Capture the cell that displays the provided text and extract its [X, Y] central coordinate. 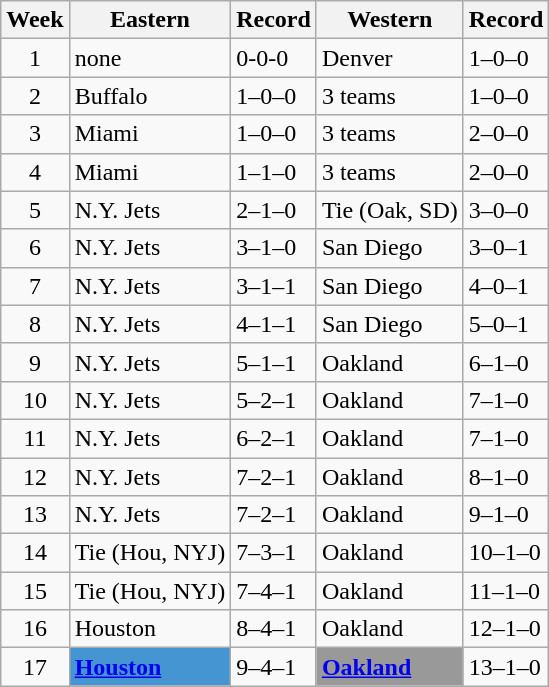
3 [35, 134]
9 [35, 362]
5–1–1 [274, 362]
6–2–1 [274, 438]
5–0–1 [506, 324]
9–4–1 [274, 667]
7 [35, 286]
Buffalo [150, 96]
1 [35, 58]
14 [35, 553]
3–1–0 [274, 248]
11–1–0 [506, 591]
10 [35, 400]
0-0-0 [274, 58]
4 [35, 172]
12–1–0 [506, 629]
4–1–1 [274, 324]
15 [35, 591]
9–1–0 [506, 515]
Western [390, 20]
12 [35, 477]
10–1–0 [506, 553]
13 [35, 515]
3–0–1 [506, 248]
1–1–0 [274, 172]
Tie (Oak, SD) [390, 210]
none [150, 58]
6 [35, 248]
13–1–0 [506, 667]
Week [35, 20]
2–1–0 [274, 210]
5–2–1 [274, 400]
8–1–0 [506, 477]
11 [35, 438]
Eastern [150, 20]
Denver [390, 58]
3–1–1 [274, 286]
4–0–1 [506, 286]
2 [35, 96]
3–0–0 [506, 210]
8 [35, 324]
17 [35, 667]
7–3–1 [274, 553]
8–4–1 [274, 629]
6–1–0 [506, 362]
16 [35, 629]
5 [35, 210]
7–4–1 [274, 591]
